Determine the [X, Y] coordinate at the center of the cell enclosing the given text.  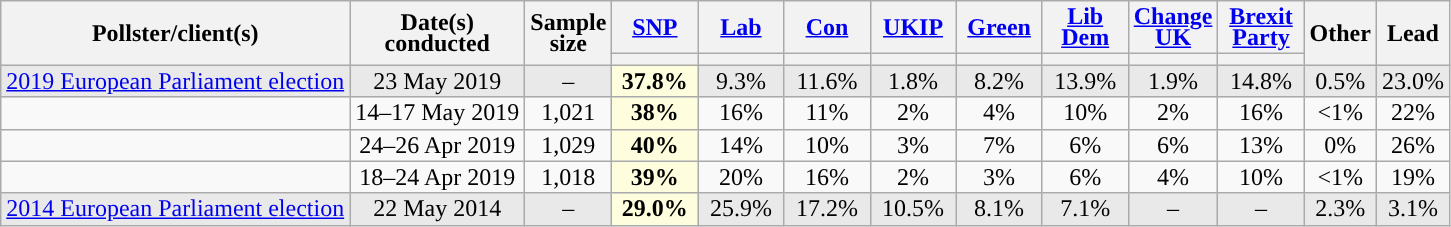
18–24 Apr 2019 [438, 177]
25.9% [741, 209]
1,021 [568, 113]
1.9% [1173, 81]
2014 European Parliament election [176, 209]
8.2% [999, 81]
23 May 2019 [438, 81]
14–17 May 2019 [438, 113]
Pollster/client(s) [176, 33]
14.8% [1261, 81]
13.9% [1085, 81]
3.1% [1412, 209]
2019 European Parliament election [176, 81]
17.2% [827, 209]
8.1% [999, 209]
7.1% [1085, 209]
23.0% [1412, 81]
11.6% [827, 81]
19% [1412, 177]
38% [655, 113]
40% [655, 145]
11% [827, 113]
0% [1340, 145]
24–26 Apr 2019 [438, 145]
13% [1261, 145]
22 May 2014 [438, 209]
Brexit Party [1261, 28]
22% [1412, 113]
1,029 [568, 145]
14% [741, 145]
Green [999, 28]
20% [741, 177]
37.8% [655, 81]
Date(s)conducted [438, 33]
10.5% [913, 209]
9.3% [741, 81]
Change UK [1173, 28]
Other [1340, 33]
Lab [741, 28]
Samplesize [568, 33]
7% [999, 145]
1,018 [568, 177]
Lead [1412, 33]
Con [827, 28]
29.0% [655, 209]
0.5% [1340, 81]
1.8% [913, 81]
39% [655, 177]
Lib Dem [1085, 28]
SNP [655, 28]
2.3% [1340, 209]
26% [1412, 145]
UKIP [913, 28]
